Search for the cell housing the specified text and yield its (X, Y) center coordinate. 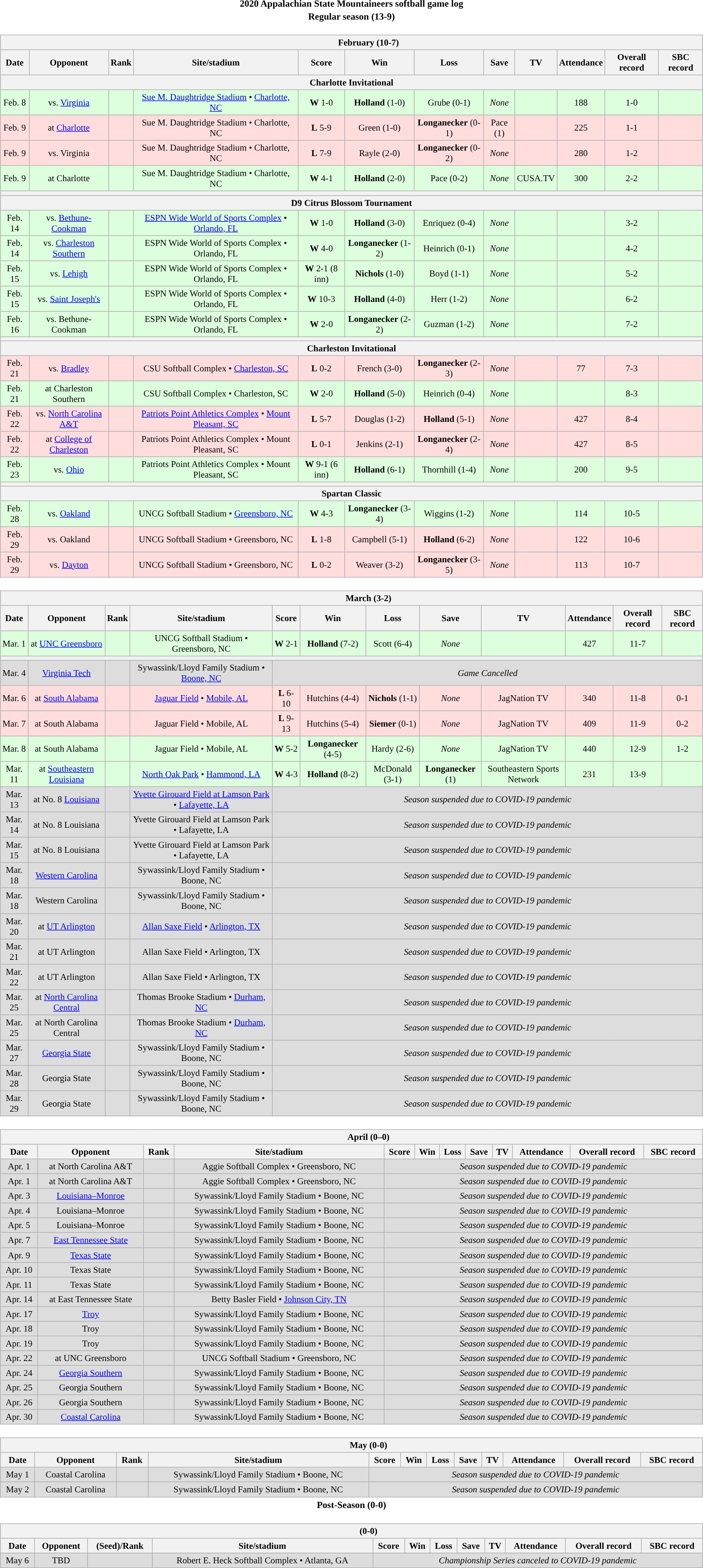
Holland (5-0) (380, 394)
280 (581, 153)
(Seed)/Rank (120, 1546)
4-2 (632, 248)
Longanecker (0-2) (449, 153)
Holland (2-0) (380, 179)
W 4-1 (322, 179)
Weaver (3-2) (380, 565)
Longanecker (1-2) (380, 248)
Mar. 20 (14, 926)
6-2 (632, 299)
Mar. 28 (14, 1078)
Mar. 21 (14, 951)
Holland (1-0) (380, 103)
Nichols (1-1) (393, 698)
Apr. 22 (19, 1358)
May 6 (17, 1560)
Mar. 7 (14, 724)
L 6-10 (286, 698)
vs. Dayton (69, 565)
Longanecker (2-3) (449, 369)
Holland (6-2) (449, 539)
Mar. 14 (14, 825)
L 5-7 (322, 419)
L 1-8 (322, 539)
Apr. 7 (19, 1240)
at Charleston Southern (69, 394)
vs. Lehigh (69, 274)
5-2 (632, 274)
May 1 (18, 1475)
9-5 (632, 470)
Apr. 24 (19, 1373)
0-1 (683, 698)
Apr. 26 (19, 1402)
W 5-2 (286, 749)
Mar. 13 (14, 800)
Apr. 25 (19, 1388)
Robert E. Heck Softball Complex • Atlanta, GA (262, 1560)
Apr. 11 (19, 1285)
340 (589, 698)
(0-0) (351, 1531)
Apr. 4 (19, 1211)
11-8 (637, 698)
Scott (6-4) (393, 643)
300 (581, 179)
Mar. 11 (14, 774)
12-9 (637, 749)
10-5 (632, 514)
L 9-13 (286, 724)
7-2 (632, 324)
W 2-1 (8 inn) (322, 274)
at Southeastern Louisiana (66, 774)
Feb. 28 (15, 514)
Longanecker (4-5) (333, 749)
409 (589, 724)
3-2 (632, 223)
Apr. 18 (19, 1328)
Mar. 27 (14, 1052)
L 7-9 (322, 153)
Holland (5-1) (449, 419)
231 (589, 774)
vs. Bradley (69, 369)
May (0-0) (351, 1445)
Herr (1-2) (449, 299)
March (3-2) (351, 598)
113 (581, 565)
Apr. 5 (19, 1225)
Apr. 19 (19, 1343)
440 (589, 749)
L 5-9 (322, 128)
Mar. 15 (14, 850)
Douglas (1-2) (380, 419)
1-0 (632, 103)
7-3 (632, 369)
8-5 (632, 445)
Siemer (0-1) (393, 724)
Mar. 22 (14, 977)
Heinrich (0-4) (449, 394)
Jenkins (2-1) (380, 445)
13-9 (637, 774)
L 0-1 (322, 445)
Guzman (1-2) (449, 324)
8-4 (632, 419)
Spartan Classic (351, 494)
Enriquez (0-4) (449, 223)
Holland (8-2) (333, 774)
Nichols (1-0) (380, 274)
W 4-0 (322, 248)
Longanecker (1) (450, 774)
Apr. 9 (19, 1255)
Apr. 30 (19, 1417)
11-9 (637, 724)
Mar. 6 (14, 698)
Longanecker (0-1) (449, 128)
1-1 (632, 128)
North Oak Park • Hammond, LA (201, 774)
188 (581, 103)
8-3 (632, 394)
vs. Saint Joseph's (69, 299)
French (3-0) (380, 369)
McDonald (3-1) (393, 774)
Hutchins (5-4) (333, 724)
Longanecker (2-4) (449, 445)
CUSA.TV (536, 179)
Charleston Invitational (351, 348)
Longanecker (3-4) (380, 514)
vs. North Carolina A&T (69, 419)
Mar. 1 (14, 643)
10-7 (632, 565)
Feb. 16 (15, 324)
at East Tennessee State (91, 1299)
Apr. 14 (19, 1299)
0-2 (683, 724)
vs. Charleston Southern (69, 248)
East Tennessee State (91, 1240)
Hardy (2-6) (393, 749)
11-7 (637, 643)
Holland (3-0) (380, 223)
Heinrich (0-1) (449, 248)
Thornhill (1-4) (449, 470)
TBD (61, 1560)
Feb. 8 (15, 103)
Game Cancelled (488, 673)
Mar. 8 (14, 749)
Holland (7-2) (333, 643)
114 (581, 514)
May 2 (18, 1490)
77 (581, 369)
Charlotte Invitational (351, 82)
Boyd (1-1) (449, 274)
Longanecker (3-5) (449, 565)
Rayle (2-0) (380, 153)
April (0–0) (351, 1137)
Pace (0-2) (449, 179)
Mar. 29 (14, 1103)
225 (581, 128)
Mar. 4 (14, 673)
D9 Citrus Blossom Tournament (351, 203)
Southeastern Sports Network (523, 774)
Campbell (5-1) (380, 539)
10-6 (632, 539)
Holland (4-0) (380, 299)
W 2-1 (286, 643)
Championship Series canceled to COVID-19 pandemic (537, 1560)
2-2 (632, 179)
Holland (6-1) (380, 470)
vs. Ohio (69, 470)
at College of Charleston (69, 445)
Apr. 10 (19, 1270)
122 (581, 539)
200 (581, 470)
W 10-3 (322, 299)
Green (1-0) (380, 128)
Apr. 3 (19, 1196)
Virginia Tech (66, 673)
Apr. 17 (19, 1314)
Longanecker (2-2) (380, 324)
Hutchins (4-4) (333, 698)
Pace (1) (499, 128)
Grube (0-1) (449, 103)
February (10-7) (351, 42)
Feb. 23 (15, 470)
Wiggins (1-2) (449, 514)
Betty Basler Field • Johnson City, TN (279, 1299)
W 9-1 (6 inn) (322, 470)
